Extract the [x, y] coordinate from the center of the cell holding the provided text.  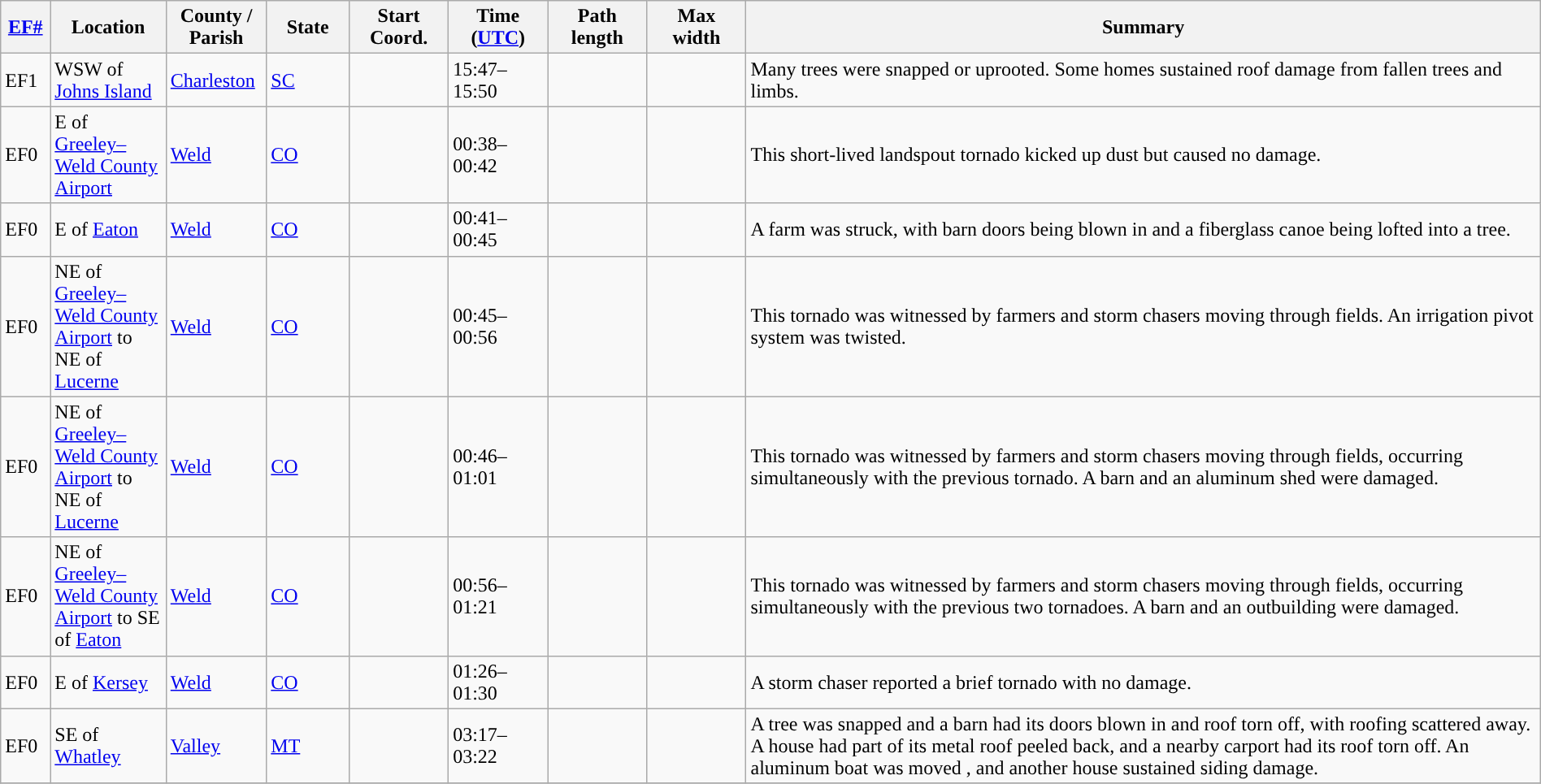
SE of Whatley [108, 746]
00:38–00:42 [498, 154]
Location [108, 28]
Valley [216, 746]
E of Eaton [108, 229]
00:41–00:45 [498, 229]
15:47–15:50 [498, 80]
Max width [697, 28]
WSW of Johns Island [108, 80]
00:46–01:01 [498, 466]
Many trees were snapped or uprooted. Some homes sustained roof damage from fallen trees and limbs. [1143, 80]
County / Parish [216, 28]
SC [308, 80]
NE of Greeley–Weld County Airport to SE of Eaton [108, 596]
E of Greeley–Weld County Airport [108, 154]
EF# [26, 28]
01:26–01:30 [498, 682]
This tornado was witnessed by farmers and storm chasers moving through fields. An irrigation pivot system was twisted. [1143, 327]
MT [308, 746]
E of Kersey [108, 682]
Path length [597, 28]
EF1 [26, 80]
00:56–01:21 [498, 596]
00:45–00:56 [498, 327]
03:17–03:22 [498, 746]
Charleston [216, 80]
This short-lived landspout tornado kicked up dust but caused no damage. [1143, 154]
Start Coord. [399, 28]
Time (UTC) [498, 28]
A farm was struck, with barn doors being blown in and a fiberglass canoe being lofted into a tree. [1143, 229]
A storm chaser reported a brief tornado with no damage. [1143, 682]
State [308, 28]
Summary [1143, 28]
